Provide the [x, y] coordinate of the cell's center where the given text is located.  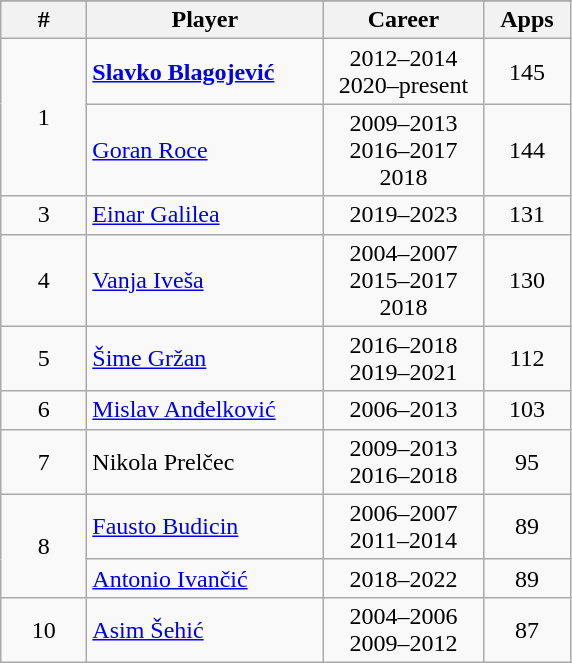
Mislav Anđelković [205, 410]
131 [527, 215]
2006–2013 [404, 410]
Antonio Ivančić [205, 578]
2012–20142020–present [404, 72]
8 [44, 546]
2016–20182019–2021 [404, 358]
Einar Galilea [205, 215]
2009–20132016–2018 [404, 462]
10 [44, 630]
2009–20132016–20172018 [404, 150]
103 [527, 410]
Nikola Prelčec [205, 462]
Goran Roce [205, 150]
Asim Šehić [205, 630]
144 [527, 150]
1 [44, 118]
Apps [527, 20]
Player [205, 20]
112 [527, 358]
Career [404, 20]
2019–2023 [404, 215]
7 [44, 462]
# [44, 20]
130 [527, 280]
Fausto Budicin [205, 526]
2004–20062009–2012 [404, 630]
Vanja Iveša [205, 280]
2006–20072011–2014 [404, 526]
3 [44, 215]
145 [527, 72]
5 [44, 358]
Slavko Blagojević [205, 72]
6 [44, 410]
2018–2022 [404, 578]
4 [44, 280]
95 [527, 462]
2004–20072015–20172018 [404, 280]
87 [527, 630]
Šime Gržan [205, 358]
